Provide the [X, Y] coordinate of the cell's center where the given text is located.  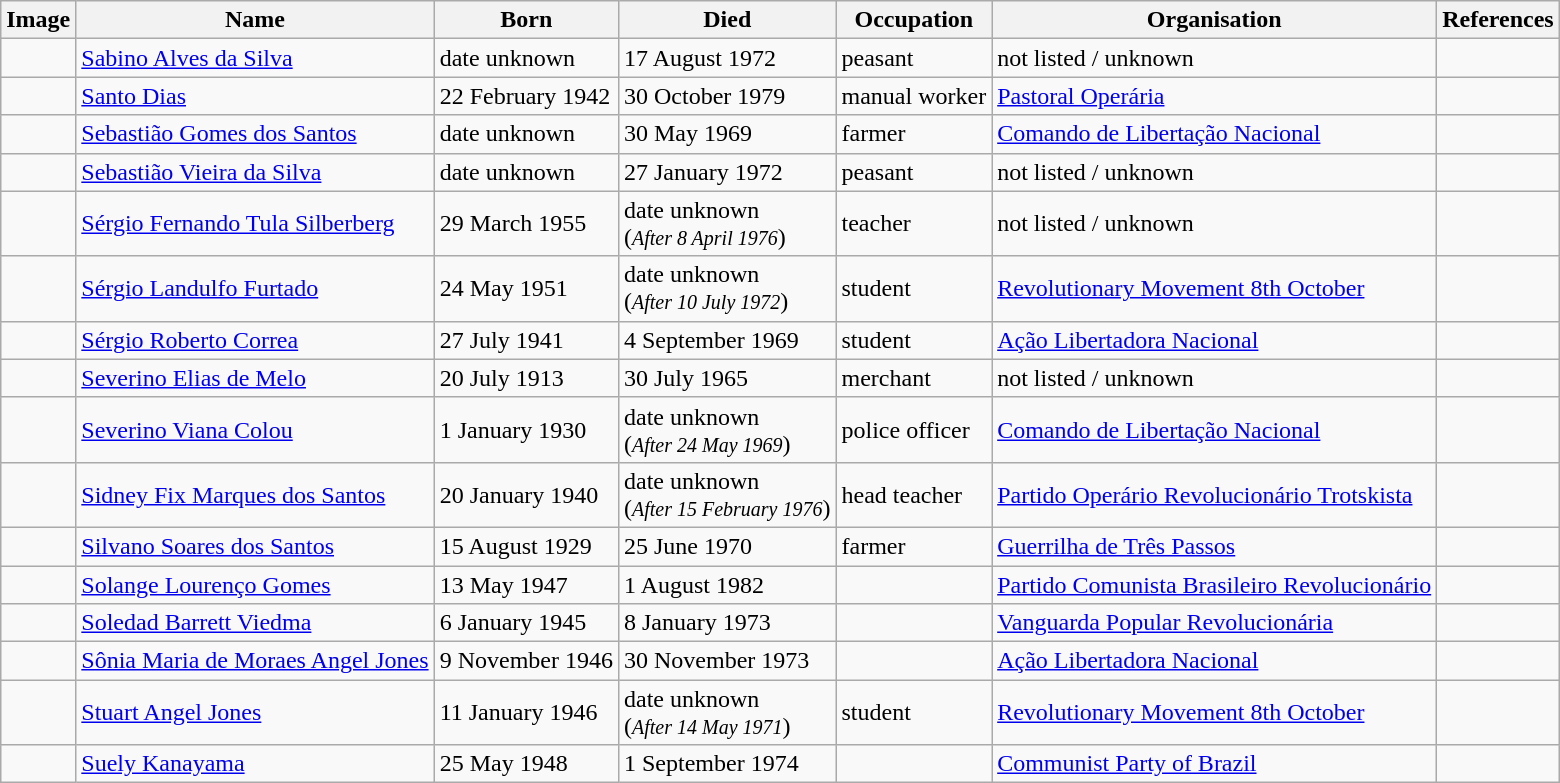
27 January 1972 [727, 172]
30 October 1979 [727, 96]
date unknown(After 14 May 1971) [727, 712]
11 January 1946 [526, 712]
date unknown(After 8 April 1976) [727, 224]
Guerrilha de Três Passos [1214, 546]
9 November 1946 [526, 661]
date unknown(After 10 July 1972) [727, 288]
1 August 1982 [727, 585]
Sidney Fix Marques dos Santos [255, 494]
25 May 1948 [526, 764]
Silvano Soares dos Santos [255, 546]
30 November 1973 [727, 661]
20 January 1940 [526, 494]
30 July 1965 [727, 378]
8 January 1973 [727, 623]
Died [727, 20]
20 July 1913 [526, 378]
1 September 1974 [727, 764]
Sérgio Landulfo Furtado [255, 288]
Image [38, 20]
27 July 1941 [526, 340]
15 August 1929 [526, 546]
Stuart Angel Jones [255, 712]
Communist Party of Brazil [1214, 764]
police officer [914, 430]
Soledad Barrett Viedma [255, 623]
17 August 1972 [727, 58]
6 January 1945 [526, 623]
30 May 1969 [727, 134]
29 March 1955 [526, 224]
Severino Viana Colou [255, 430]
Santo Dias [255, 96]
References [1498, 20]
teacher [914, 224]
13 May 1947 [526, 585]
4 September 1969 [727, 340]
manual worker [914, 96]
1 January 1930 [526, 430]
date unknown(After 15 February 1976) [727, 494]
25 June 1970 [727, 546]
Sérgio Roberto Correa [255, 340]
Sebastião Vieira da Silva [255, 172]
Name [255, 20]
22 February 1942 [526, 96]
Partido Operário Revolucionário Trotskista [1214, 494]
Suely Kanayama [255, 764]
Occupation [914, 20]
merchant [914, 378]
Born [526, 20]
24 May 1951 [526, 288]
Organisation [1214, 20]
Solange Lourenço Gomes [255, 585]
Sérgio Fernando Tula Silberberg [255, 224]
Partido Comunista Brasileiro Revolucionário [1214, 585]
Sebastião Gomes dos Santos [255, 134]
Pastoral Operária [1214, 96]
date unknown(After 24 May 1969) [727, 430]
Sônia Maria de Moraes Angel Jones [255, 661]
head teacher [914, 494]
Vanguarda Popular Revolucionária [1214, 623]
Severino Elias de Melo [255, 378]
Sabino Alves da Silva [255, 58]
